Return the (x, y) coordinate for the center point of the cell that contains the specified text.  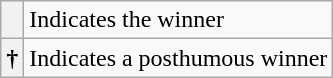
Indicates the winner (178, 20)
Indicates a posthumous winner (178, 58)
† (12, 58)
